Identify which cell holds the provided text, then report its [X, Y] central coordinate. 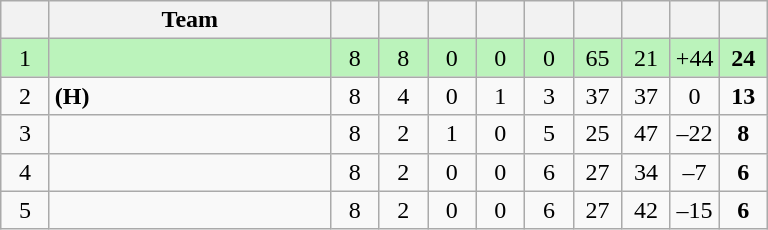
13 [744, 96]
–15 [694, 210]
Team [190, 20]
–7 [694, 172]
34 [646, 172]
+44 [694, 58]
65 [598, 58]
42 [646, 210]
–22 [694, 134]
47 [646, 134]
25 [598, 134]
21 [646, 58]
24 [744, 58]
(H) [190, 96]
